Scan for the cell matching the given text and deliver its [X, Y] coordinate at center. 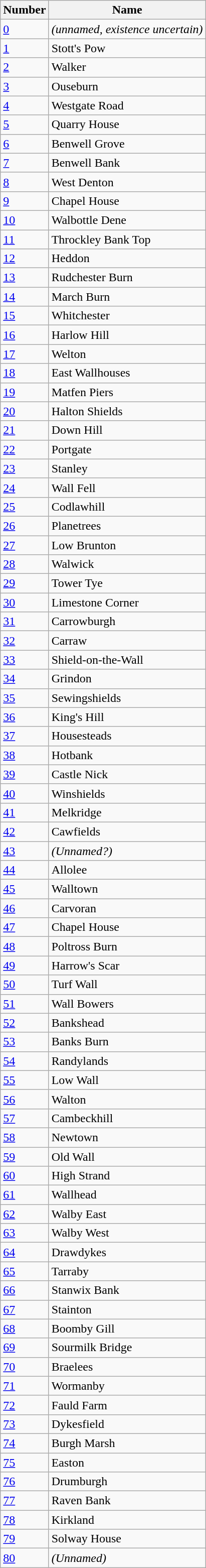
80 [25, 1558]
3 [25, 86]
Easton [127, 1463]
Shield-on-the-Wall [127, 660]
6 [25, 144]
Drawdykes [127, 1252]
Kirkland [127, 1520]
36 [25, 717]
52 [25, 1023]
48 [25, 946]
Planetrees [127, 526]
Tarraby [127, 1271]
Fauld Farm [127, 1405]
73 [25, 1424]
60 [25, 1176]
Sourmilk Bridge [127, 1348]
28 [25, 564]
35 [25, 698]
(Unnamed?) [127, 851]
Solway House [127, 1539]
45 [25, 889]
40 [25, 793]
Codlawhill [127, 507]
54 [25, 1061]
Sewingshields [127, 698]
Housesteads [127, 736]
Burgh Marsh [127, 1443]
East Wallhouses [127, 373]
17 [25, 354]
Walltown [127, 889]
51 [25, 1004]
43 [25, 851]
38 [25, 755]
Castle Nick [127, 774]
Walker [127, 67]
Walbottle Dene [127, 220]
20 [25, 411]
37 [25, 736]
71 [25, 1386]
15 [25, 316]
47 [25, 927]
Harrow's Scar [127, 966]
50 [25, 985]
Grindon [127, 679]
Portgate [127, 449]
2 [25, 67]
Melkridge [127, 812]
March Burn [127, 297]
69 [25, 1348]
Halton Shields [127, 411]
Throckley Bank Top [127, 239]
Whitchester [127, 316]
Wall Fell [127, 488]
Carraw [127, 641]
72 [25, 1405]
30 [25, 602]
65 [25, 1271]
1 [25, 48]
78 [25, 1520]
46 [25, 908]
High Strand [127, 1176]
Welton [127, 354]
74 [25, 1443]
19 [25, 392]
57 [25, 1118]
Boomby Gill [127, 1329]
13 [25, 278]
Poltross Burn [127, 946]
Matfen Piers [127, 392]
12 [25, 259]
10 [25, 220]
58 [25, 1137]
Walwick [127, 564]
Stanley [127, 468]
53 [25, 1042]
9 [25, 201]
Wall Bowers [127, 1004]
0 [25, 29]
34 [25, 679]
24 [25, 488]
27 [25, 545]
42 [25, 831]
Carvoran [127, 908]
5 [25, 125]
Down Hill [127, 430]
Walton [127, 1099]
68 [25, 1329]
77 [25, 1501]
8 [25, 182]
62 [25, 1214]
(unnamed, existence uncertain) [127, 29]
16 [25, 335]
66 [25, 1290]
Benwell Bank [127, 163]
Dykesfield [127, 1424]
29 [25, 583]
King's Hill [127, 717]
Low Brunton [127, 545]
Harlow Hill [127, 335]
Old Wall [127, 1156]
Wormanby [127, 1386]
Raven Bank [127, 1501]
Low Wall [127, 1080]
49 [25, 966]
22 [25, 449]
Limestone Corner [127, 602]
70 [25, 1367]
Banks Burn [127, 1042]
67 [25, 1309]
18 [25, 373]
31 [25, 622]
75 [25, 1463]
Heddon [127, 259]
Rudchester Burn [127, 278]
Stanwix Bank [127, 1290]
Hotbank [127, 755]
26 [25, 526]
Quarry House [127, 125]
Walby West [127, 1233]
23 [25, 468]
Cawfields [127, 831]
Randylands [127, 1061]
76 [25, 1482]
63 [25, 1233]
Newtown [127, 1137]
Braelees [127, 1367]
Name [127, 10]
Turf Wall [127, 985]
Ouseburn [127, 86]
4 [25, 105]
Bankshead [127, 1023]
Wallhead [127, 1195]
44 [25, 870]
Stott's Pow [127, 48]
Tower Tye [127, 583]
Walby East [127, 1214]
Stainton [127, 1309]
Drumburgh [127, 1482]
Allolee [127, 870]
Benwell Grove [127, 144]
(Unnamed) [127, 1558]
Number [25, 10]
64 [25, 1252]
59 [25, 1156]
55 [25, 1080]
7 [25, 163]
33 [25, 660]
79 [25, 1539]
Cambeckhill [127, 1118]
14 [25, 297]
Carrowburgh [127, 622]
Winshields [127, 793]
41 [25, 812]
32 [25, 641]
West Denton [127, 182]
25 [25, 507]
39 [25, 774]
11 [25, 239]
21 [25, 430]
Westgate Road [127, 105]
61 [25, 1195]
56 [25, 1099]
